Detect which cell encompasses the target text, then output its (x, y) center coordinate. 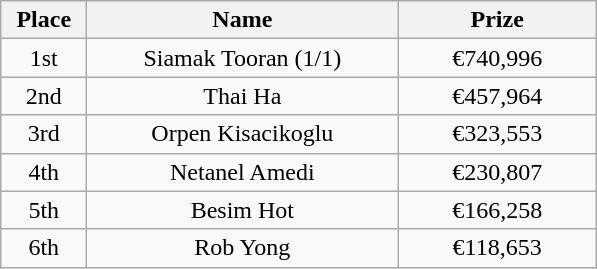
Name (242, 20)
Orpen Kisacikoglu (242, 134)
€457,964 (498, 96)
€118,653 (498, 248)
4th (44, 172)
Rob Yong (242, 248)
2nd (44, 96)
Place (44, 20)
Thai Ha (242, 96)
3rd (44, 134)
5th (44, 210)
Prize (498, 20)
€166,258 (498, 210)
1st (44, 58)
€230,807 (498, 172)
€323,553 (498, 134)
6th (44, 248)
€740,996 (498, 58)
Besim Hot (242, 210)
Siamak Tooran (1/1) (242, 58)
Netanel Amedi (242, 172)
